Determine the (X, Y) coordinate at the center of the cell enclosing the given text.  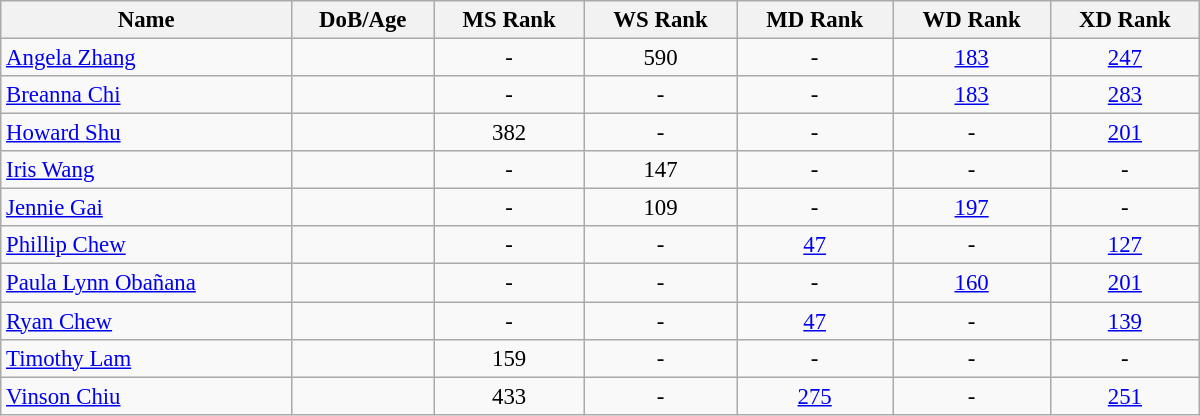
160 (972, 283)
127 (1126, 245)
Iris Wang (146, 170)
WS Rank (660, 20)
251 (1126, 396)
Breanna Chi (146, 95)
Timothy Lam (146, 358)
Ryan Chew (146, 321)
109 (660, 208)
275 (815, 396)
MS Rank (509, 20)
247 (1126, 58)
433 (509, 396)
Jennie Gai (146, 208)
Angela Zhang (146, 58)
DoB/Age (363, 20)
197 (972, 208)
WD Rank (972, 20)
382 (509, 133)
590 (660, 58)
159 (509, 358)
Howard Shu (146, 133)
Phillip Chew (146, 245)
MD Rank (815, 20)
Vinson Chiu (146, 396)
283 (1126, 95)
147 (660, 170)
Name (146, 20)
XD Rank (1126, 20)
Paula Lynn Obañana (146, 283)
139 (1126, 321)
